Extract the [X, Y] coordinate from the center of the cell holding the provided text.  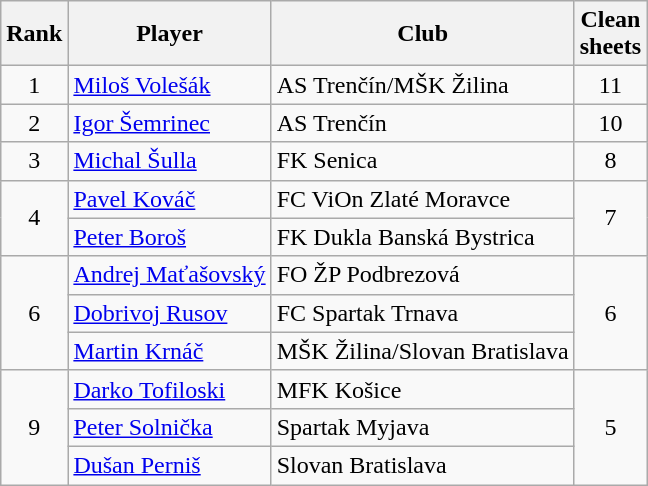
Peter Solnička [170, 427]
Dušan Perniš [170, 465]
4 [34, 218]
Pavel Kováč [170, 199]
FK Dukla Banská Bystrica [422, 237]
Michal Šulla [170, 161]
Clean sheets [610, 34]
11 [610, 85]
Rank [34, 34]
FO ŽP Podbrezová [422, 275]
3 [34, 161]
Player [170, 34]
Peter Boroš [170, 237]
MFK Košice [422, 389]
MŠK Žilina/Slovan Bratislava [422, 351]
Igor Šemrinec [170, 123]
FC Spartak Trnava [422, 313]
Darko Tofiloski [170, 389]
Miloš Volešák [170, 85]
2 [34, 123]
10 [610, 123]
9 [34, 427]
AS Trenčín/MŠK Žilina [422, 85]
Andrej Maťašovský [170, 275]
Martin Krnáč [170, 351]
8 [610, 161]
Spartak Myjava [422, 427]
7 [610, 218]
FC ViOn Zlaté Moravce [422, 199]
Dobrivoj Rusov [170, 313]
FK Senica [422, 161]
Slovan Bratislava [422, 465]
AS Trenčín [422, 123]
Club [422, 34]
5 [610, 427]
1 [34, 85]
